From the cell containing the given text, extract its center point as (X, Y) coordinate. 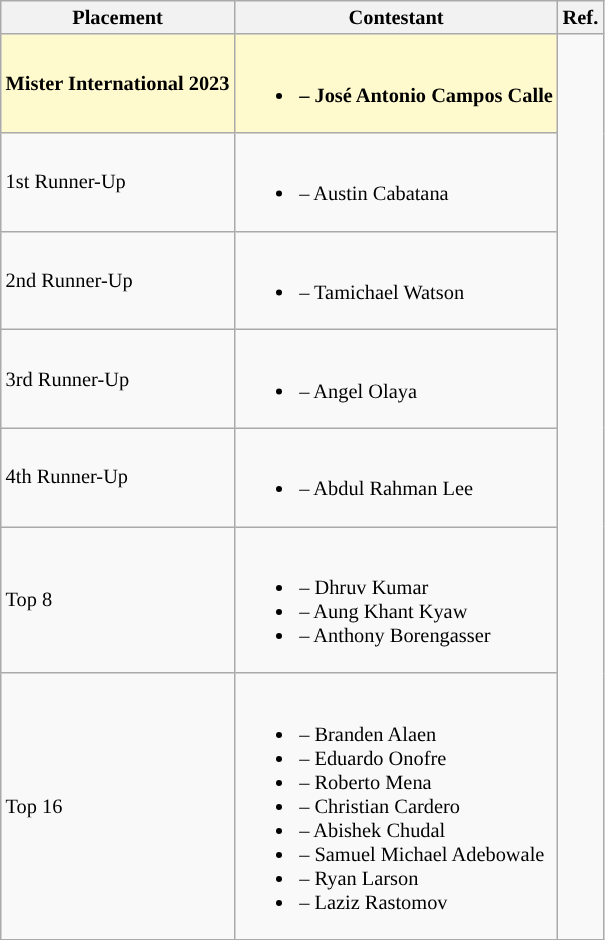
– Tamichael Watson (396, 280)
Mister International 2023 (118, 83)
– Branden Alaen – Eduardo Onofre – Roberto Mena – Christian Cardero – Abishek Chudal – Samuel Michael Adebowale – Ryan Larson – Laziz Rastomov (396, 806)
– Dhruv Kumar – Aung Khant Kyaw – Anthony Borengasser (396, 599)
Placement (118, 17)
2nd Runner-Up (118, 280)
Top 16 (118, 806)
– José Antonio Campos Calle (396, 83)
– Austin Cabatana (396, 181)
4th Runner-Up (118, 477)
1st Runner-Up (118, 181)
– Abdul Rahman Lee (396, 477)
Ref. (580, 17)
– Angel Olaya (396, 378)
Top 8 (118, 599)
Contestant (396, 17)
3rd Runner-Up (118, 378)
